Capture the cell that displays the provided text and extract its (X, Y) central coordinate. 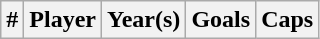
Caps (288, 20)
# (12, 20)
Year(s) (144, 20)
Player (63, 20)
Goals (221, 20)
